Return [X, Y] of the center of cell containing provided text 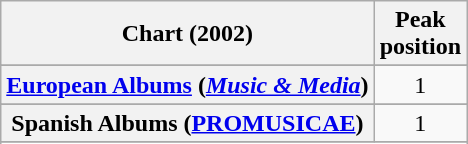
Peakposition [420, 34]
Spanish Albums (PROMUSICAE) [188, 123]
Chart (2002) [188, 34]
European Albums (Music & Media) [188, 85]
